Scan for the cell matching the given text and deliver its [X, Y] coordinate at center. 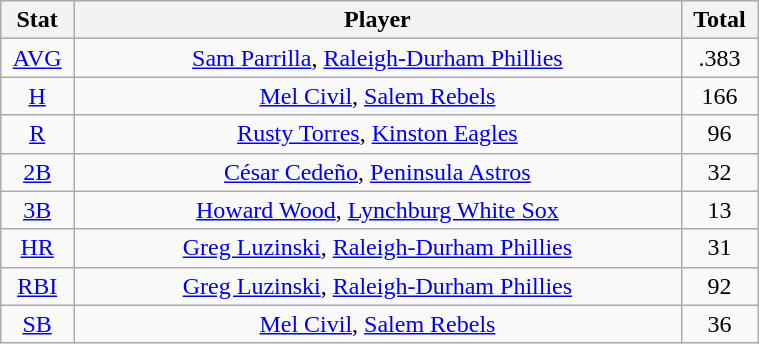
Sam Parrilla, Raleigh-Durham Phillies [378, 58]
R [38, 134]
31 [719, 248]
Player [378, 20]
Rusty Torres, Kinston Eagles [378, 134]
HR [38, 248]
166 [719, 96]
.383 [719, 58]
92 [719, 286]
2B [38, 172]
AVG [38, 58]
César Cedeño, Peninsula Astros [378, 172]
3B [38, 210]
96 [719, 134]
32 [719, 172]
Total [719, 20]
SB [38, 324]
Howard Wood, Lynchburg White Sox [378, 210]
H [38, 96]
13 [719, 210]
36 [719, 324]
Stat [38, 20]
RBI [38, 286]
